Capture the cell that displays the provided text and extract its (X, Y) central coordinate. 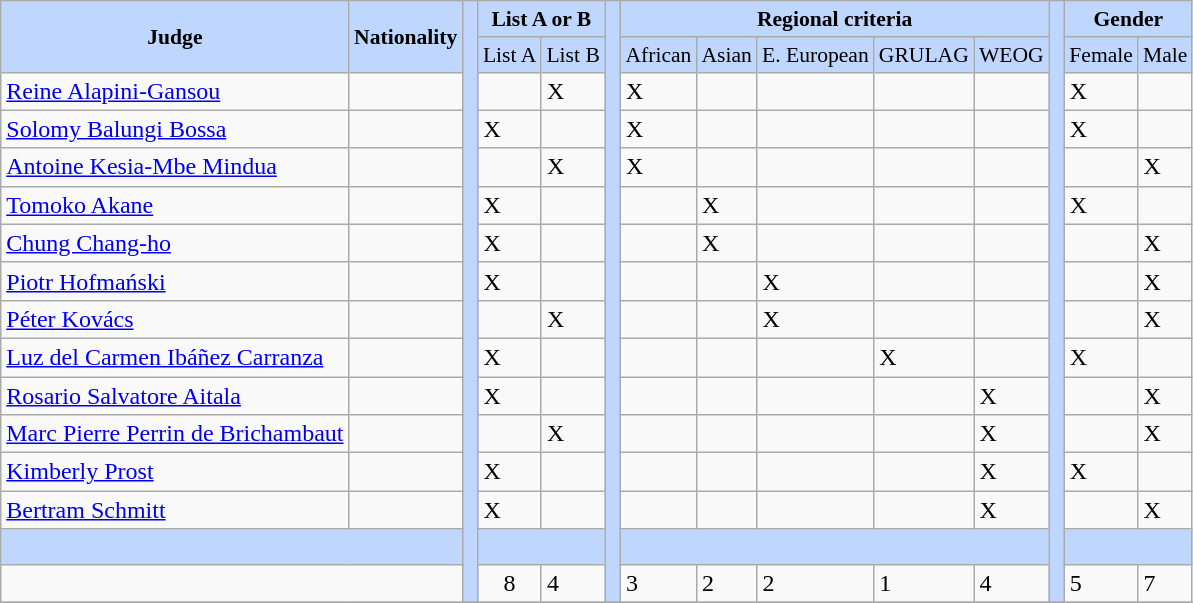
Antoine Kesia-Mbe Mindua (175, 167)
Péter Kovács (175, 319)
Judge (175, 36)
Male (1165, 54)
E. European (816, 54)
Marc Pierre Perrin de Brichambaut (175, 434)
List B (573, 54)
Female (1101, 54)
Rosario Salvatore Aitala (175, 395)
1 (924, 583)
Luz del Carmen Ibáñez Carranza (175, 357)
Kimberly Prost (175, 472)
Solomy Balungi Bossa (175, 129)
Piotr Hofmański (175, 281)
Asian (726, 54)
Tomoko Akane (175, 205)
Chung Chang-ho (175, 243)
List A (510, 54)
Reine Alapini-Gansou (175, 91)
7 (1165, 583)
Regional criteria (834, 19)
5 (1101, 583)
List A or B (542, 19)
Bertram Schmitt (175, 510)
WEOG (1012, 54)
Gender (1128, 19)
8 (510, 583)
3 (658, 583)
GRULAG (924, 54)
Nationality (406, 36)
African (658, 54)
